Extract the (x, y) coordinate from the center of the cell holding the provided text.  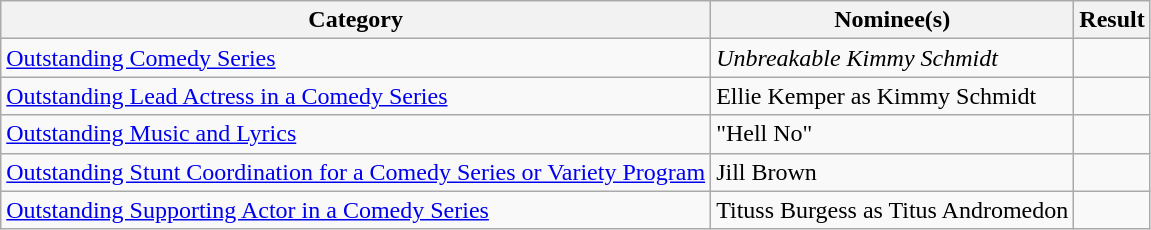
Category (356, 20)
Outstanding Comedy Series (356, 58)
Nominee(s) (892, 20)
Unbreakable Kimmy Schmidt (892, 58)
Tituss Burgess as Titus Andromedon (892, 210)
Outstanding Music and Lyrics (356, 134)
Ellie Kemper as Kimmy Schmidt (892, 96)
Result (1112, 20)
"Hell No" (892, 134)
Jill Brown (892, 172)
Outstanding Supporting Actor in a Comedy Series (356, 210)
Outstanding Lead Actress in a Comedy Series (356, 96)
Outstanding Stunt Coordination for a Comedy Series or Variety Program (356, 172)
